Determine the (x, y) coordinate at the center of the cell enclosing the given text.  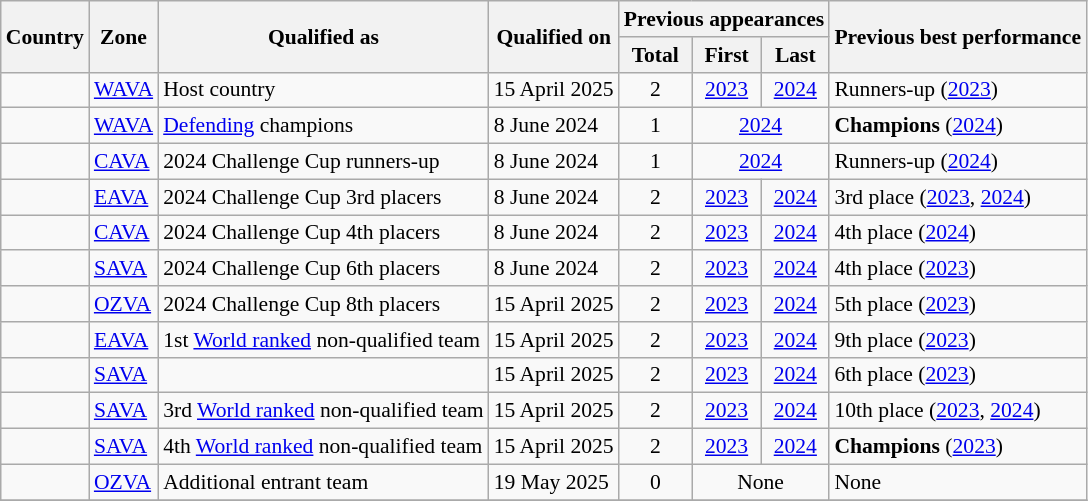
1st World ranked non-qualified team (324, 340)
2024 Challenge Cup 6th placers (324, 269)
3rd place (2023, 2024) (958, 197)
2024 Challenge Cup 8th placers (324, 304)
9th place (2023) (958, 340)
Country (45, 36)
Additional entrant team (324, 482)
Total (656, 55)
6th place (2023) (958, 375)
First (726, 55)
Last (795, 55)
Runners-up (2024) (958, 162)
2024 Challenge Cup 3rd placers (324, 197)
Qualified on (554, 36)
4th place (2023) (958, 269)
5th place (2023) (958, 304)
2024 Challenge Cup 4th placers (324, 233)
4th place (2024) (958, 233)
0 (656, 482)
Previous appearances (724, 19)
Champions (2023) (958, 447)
10th place (2023, 2024) (958, 411)
Previous best performance (958, 36)
2024 Challenge Cup runners-up (324, 162)
Runners-up (2023) (958, 90)
Defending champions (324, 126)
Qualified as (324, 36)
Host country (324, 90)
3rd World ranked non-qualified team (324, 411)
Zone (124, 36)
Champions (2024) (958, 126)
4th World ranked non-qualified team (324, 447)
19 May 2025 (554, 482)
